Locate the cell with the specified text and output its [x, y] center coordinate. 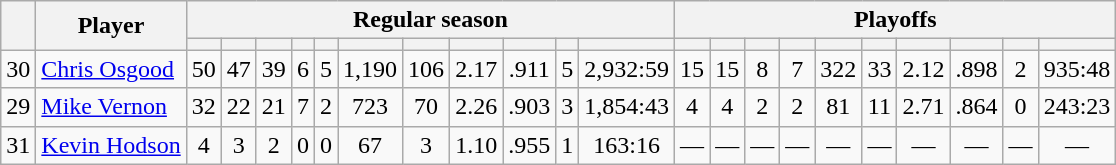
.955 [530, 145]
723 [370, 107]
1,190 [370, 69]
21 [274, 107]
Player [111, 26]
81 [838, 107]
31 [18, 145]
32 [204, 107]
.911 [530, 69]
47 [238, 69]
11 [880, 107]
2.26 [476, 107]
2.17 [476, 69]
22 [238, 107]
39 [274, 69]
8 [762, 69]
106 [426, 69]
1,854:43 [627, 107]
1 [568, 145]
29 [18, 107]
.903 [530, 107]
935:48 [1077, 69]
243:23 [1077, 107]
Mike Vernon [111, 107]
1.10 [476, 145]
Kevin Hodson [111, 145]
33 [880, 69]
2.12 [924, 69]
67 [370, 145]
70 [426, 107]
Chris Osgood [111, 69]
163:16 [627, 145]
Regular season [430, 20]
50 [204, 69]
6 [302, 69]
30 [18, 69]
2.71 [924, 107]
.864 [976, 107]
322 [838, 69]
2,932:59 [627, 69]
Playoffs [896, 20]
.898 [976, 69]
